Output the [x, y] coordinate of the center of the cell containing the given text.  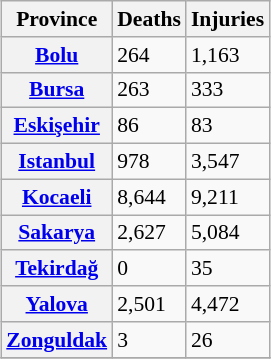
2,501 [149, 304]
3 [149, 339]
Tekirdağ [56, 268]
978 [149, 161]
263 [149, 90]
Eskişehir [56, 126]
264 [149, 54]
Province [56, 19]
5,084 [228, 232]
Yalova [56, 304]
9,211 [228, 197]
1,163 [228, 54]
0 [149, 268]
35 [228, 268]
Kocaeli [56, 197]
3,547 [228, 161]
333 [228, 90]
Bursa [56, 90]
26 [228, 339]
4,472 [228, 304]
83 [228, 126]
86 [149, 126]
Istanbul [56, 161]
Sakarya [56, 232]
2,627 [149, 232]
Injuries [228, 19]
Zonguldak [56, 339]
Deaths [149, 19]
8,644 [149, 197]
Bolu [56, 54]
